Pinpoint the cell where the given text exists, returning its (X, Y) midpoint coordinate. 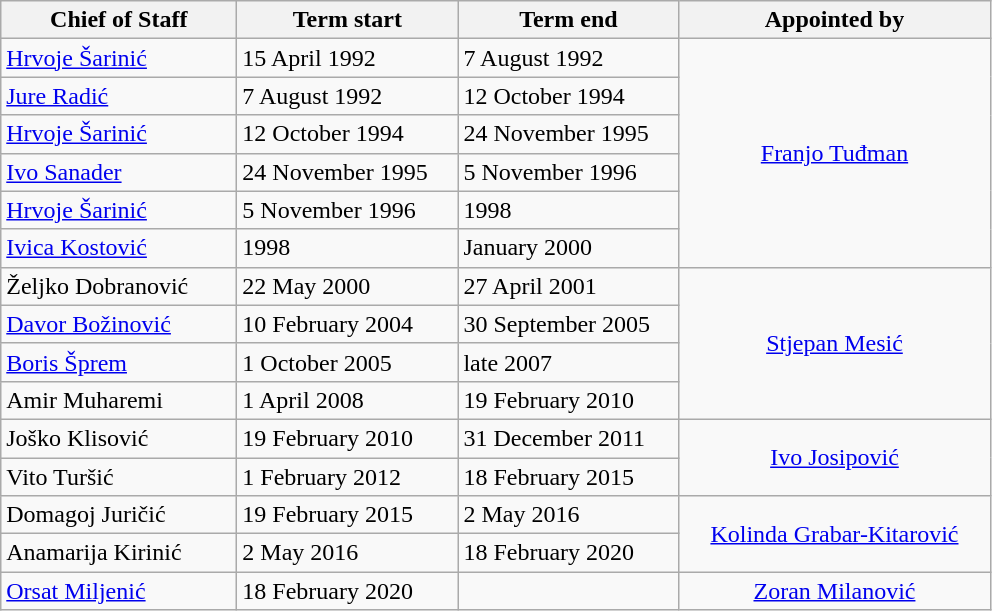
Jure Radić (119, 96)
Stjepan Mesić (834, 343)
Željko Dobranović (119, 286)
Term end (568, 20)
Davor Božinović (119, 324)
31 December 2011 (568, 438)
Vito Turšić (119, 477)
10 February 2004 (348, 324)
Chief of Staff (119, 20)
Ivica Kostović (119, 248)
Domagoj Juričić (119, 515)
27 April 2001 (568, 286)
22 May 2000 (348, 286)
Anamarija Kirinić (119, 553)
late 2007 (568, 362)
Orsat Miljenić (119, 591)
15 April 1992 (348, 58)
Ivo Josipović (834, 457)
Amir Muharemi (119, 400)
Zoran Milanović (834, 591)
1 October 2005 (348, 362)
19 February 2015 (348, 515)
Appointed by (834, 20)
Term start (348, 20)
Boris Šprem (119, 362)
1 February 2012 (348, 477)
30 September 2005 (568, 324)
Ivo Sanader (119, 172)
Franjo Tuđman (834, 153)
January 2000 (568, 248)
Joško Klisović (119, 438)
18 February 2015 (568, 477)
1 April 2008 (348, 400)
Kolinda Grabar-Kitarović (834, 534)
